Determine the (X, Y) coordinate at the center of the cell enclosing the given text.  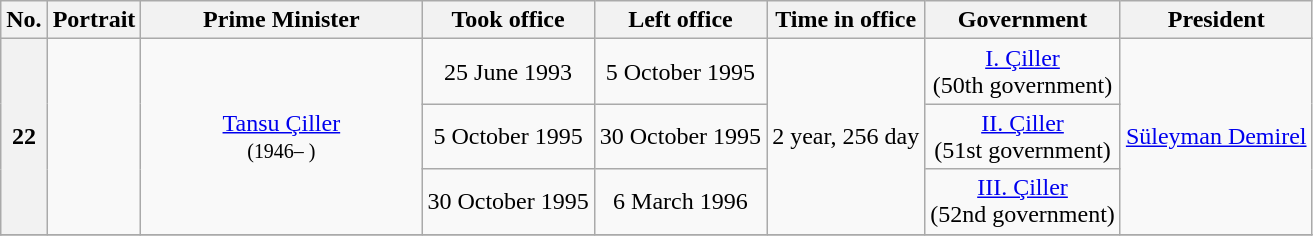
Prime Minister (282, 20)
Took office (508, 20)
Tansu Çiller(1946– ) (282, 136)
6 March 1996 (680, 202)
No. (24, 20)
Portrait (94, 20)
Süleyman Demirel (1216, 136)
25 June 1993 (508, 72)
Time in office (846, 20)
22 (24, 136)
President (1216, 20)
Government (1023, 20)
II. Çiller (51st government) (1023, 136)
2 year, 256 day (846, 136)
III. Çiller (52nd government) (1023, 202)
I. Çiller (50th government) (1023, 72)
Left office (680, 20)
